Find where the given text appears and provide that cell's center as [X, Y] coordinate. 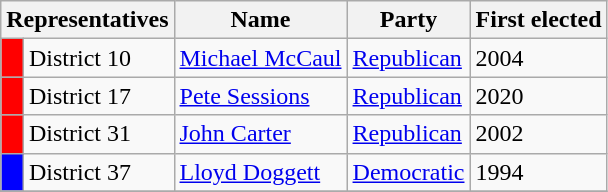
District 37 [98, 172]
2002 [538, 134]
Pete Sessions [260, 96]
1994 [538, 172]
Name [260, 20]
District 10 [98, 58]
Representatives [88, 20]
Democratic [408, 172]
Michael McCaul [260, 58]
2020 [538, 96]
2004 [538, 58]
Lloyd Doggett [260, 172]
John Carter [260, 134]
Party [408, 20]
District 31 [98, 134]
First elected [538, 20]
District 17 [98, 96]
